Return the (x, y) coordinate for the center point of the cell that contains the specified text.  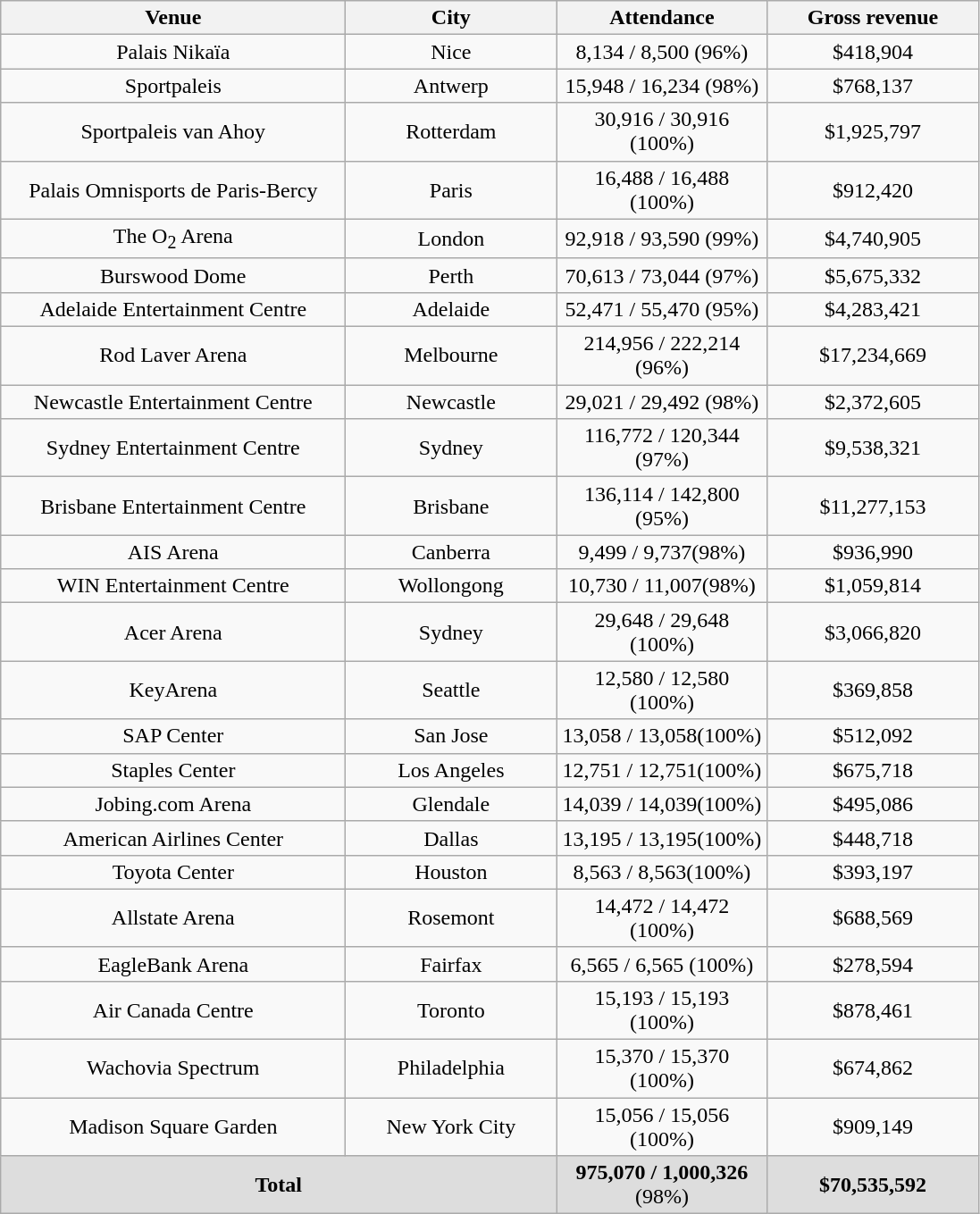
Rod Laver Arena (173, 356)
EagleBank Arena (173, 964)
15,370 / 15,370 (100%) (662, 1068)
Jobing.com Arena (173, 804)
8,134 / 8,500 (96%) (662, 52)
$278,594 (873, 964)
Wollongong (451, 586)
16,488 / 16,488 (100%) (662, 189)
70,613 / 73,044 (97%) (662, 275)
Paris (451, 189)
29,021 / 29,492 (98%) (662, 402)
Adelaide Entertainment Centre (173, 309)
Houston (451, 872)
Palais Omnisports de Paris-Bercy (173, 189)
14,039 / 14,039(100%) (662, 804)
Sportpaleis van Ahoy (173, 132)
$4,740,905 (873, 239)
116,772 / 120,344 (97%) (662, 448)
$675,718 (873, 770)
Sydney Entertainment Centre (173, 448)
$512,092 (873, 736)
Rotterdam (451, 132)
Newcastle (451, 402)
Brisbane (451, 506)
The O2 Arena (173, 239)
Venue (173, 18)
15,193 / 15,193 (100%) (662, 1009)
AIS Arena (173, 552)
29,648 / 29,648 (100%) (662, 632)
14,472 / 14,472 (100%) (662, 918)
$448,718 (873, 838)
Wachovia Spectrum (173, 1068)
Canberra (451, 552)
$936,990 (873, 552)
$768,137 (873, 86)
15,056 / 15,056 (100%) (662, 1127)
Total (279, 1185)
Burswood Dome (173, 275)
$912,420 (873, 189)
WIN Entertainment Centre (173, 586)
$5,675,332 (873, 275)
136,114 / 142,800 (95%) (662, 506)
San Jose (451, 736)
10,730 / 11,007(98%) (662, 586)
Allstate Arena (173, 918)
Antwerp (451, 86)
$393,197 (873, 872)
$2,372,605 (873, 402)
London (451, 239)
12,751 / 12,751(100%) (662, 770)
8,563 / 8,563(100%) (662, 872)
Air Canada Centre (173, 1009)
Adelaide (451, 309)
30,916 / 30,916 (100%) (662, 132)
Palais Nikaïa (173, 52)
Melbourne (451, 356)
92,918 / 93,590 (99%) (662, 239)
$1,925,797 (873, 132)
Acer Arena (173, 632)
975,070 / 1,000,326 (98%) (662, 1185)
Newcastle Entertainment Centre (173, 402)
Seattle (451, 690)
American Airlines Center (173, 838)
13,058 / 13,058(100%) (662, 736)
52,471 / 55,470 (95%) (662, 309)
$909,149 (873, 1127)
$3,066,820 (873, 632)
Los Angeles (451, 770)
Nice (451, 52)
Toronto (451, 1009)
214,956 / 222,214 (96%) (662, 356)
9,499 / 9,737(98%) (662, 552)
Staples Center (173, 770)
Dallas (451, 838)
Fairfax (451, 964)
$1,059,814 (873, 586)
City (451, 18)
$9,538,321 (873, 448)
$11,277,153 (873, 506)
Brisbane Entertainment Centre (173, 506)
$674,862 (873, 1068)
$418,904 (873, 52)
$878,461 (873, 1009)
$369,858 (873, 690)
6,565 / 6,565 (100%) (662, 964)
Sportpaleis (173, 86)
Attendance (662, 18)
Perth (451, 275)
$688,569 (873, 918)
12,580 / 12,580 (100%) (662, 690)
Philadelphia (451, 1068)
New York City (451, 1127)
SAP Center (173, 736)
$4,283,421 (873, 309)
$495,086 (873, 804)
15,948 / 16,234 (98%) (662, 86)
13,195 / 13,195(100%) (662, 838)
Rosemont (451, 918)
KeyArena (173, 690)
Madison Square Garden (173, 1127)
$70,535,592 (873, 1185)
Toyota Center (173, 872)
$17,234,669 (873, 356)
Glendale (451, 804)
Gross revenue (873, 18)
